Return (X, Y) of the center of cell containing provided text 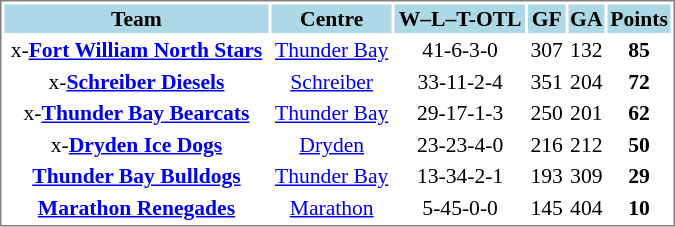
145 (546, 208)
29 (640, 176)
Points (640, 18)
x-Fort William North Stars (136, 50)
62 (640, 113)
GA (586, 18)
50 (640, 144)
193 (546, 176)
W–L–T-OTL (460, 18)
351 (546, 82)
Marathon (332, 208)
216 (546, 144)
29-17-1-3 (460, 113)
72 (640, 82)
Dryden (332, 144)
x-Schreiber Diesels (136, 82)
x-Thunder Bay Bearcats (136, 113)
212 (586, 144)
13-34-2-1 (460, 176)
10 (640, 208)
204 (586, 82)
250 (546, 113)
x-Dryden Ice Dogs (136, 144)
307 (546, 50)
5-45-0-0 (460, 208)
41-6-3-0 (460, 50)
201 (586, 113)
404 (586, 208)
132 (586, 50)
Schreiber (332, 82)
23-23-4-0 (460, 144)
33-11-2-4 (460, 82)
GF (546, 18)
85 (640, 50)
309 (586, 176)
Thunder Bay Bulldogs (136, 176)
Team (136, 18)
Marathon Renegades (136, 208)
Centre (332, 18)
